Provide the (x, y) coordinate of the cell's center where the given text is located.  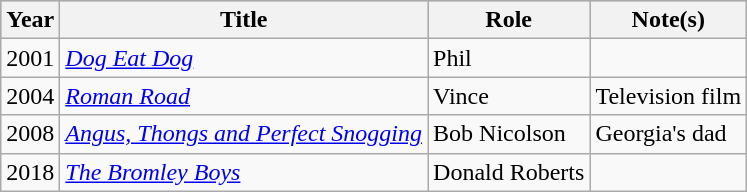
2004 (30, 96)
Georgia's dad (668, 134)
2001 (30, 58)
Note(s) (668, 20)
Donald Roberts (509, 172)
Role (509, 20)
2018 (30, 172)
Roman Road (244, 96)
Title (244, 20)
Year (30, 20)
Television film (668, 96)
Bob Nicolson (509, 134)
Phil (509, 58)
2008 (30, 134)
The Bromley Boys (244, 172)
Dog Eat Dog (244, 58)
Angus, Thongs and Perfect Snogging (244, 134)
Vince (509, 96)
